Capture the cell that displays the provided text and extract its [X, Y] central coordinate. 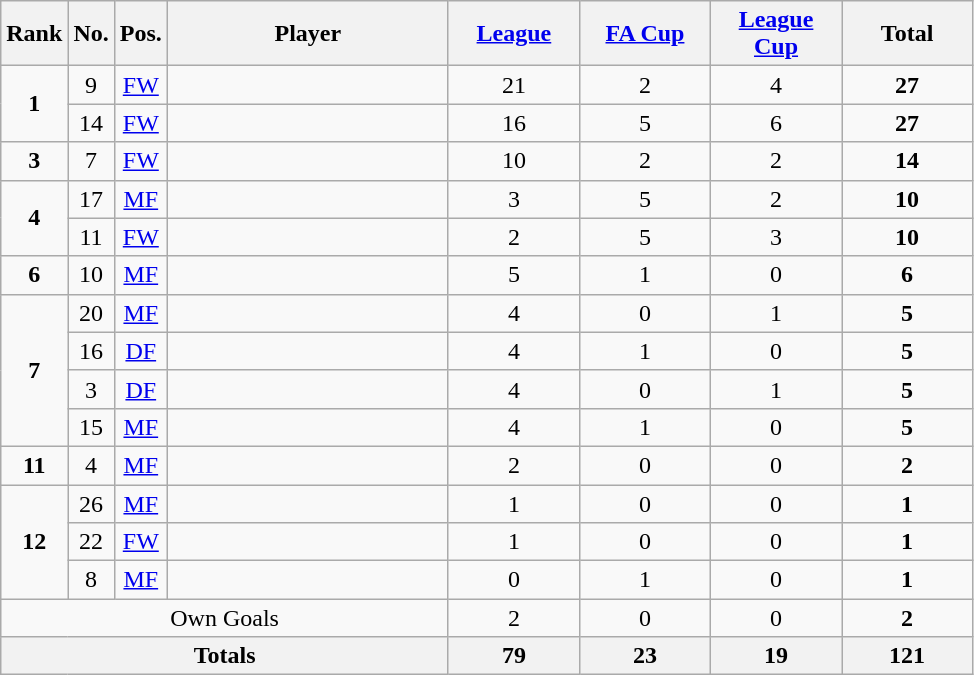
League Cup [776, 34]
No. [91, 34]
Rank [34, 34]
20 [91, 313]
26 [91, 503]
17 [91, 199]
12 [34, 541]
79 [514, 656]
Total [908, 34]
8 [91, 580]
23 [644, 656]
15 [91, 427]
Own Goals [225, 618]
FA Cup [644, 34]
Pos. [140, 34]
League [514, 34]
Totals [225, 656]
121 [908, 656]
9 [91, 85]
19 [776, 656]
21 [514, 85]
Player [308, 34]
22 [91, 542]
